Detect which cell encompasses the target text, then output its [x, y] center coordinate. 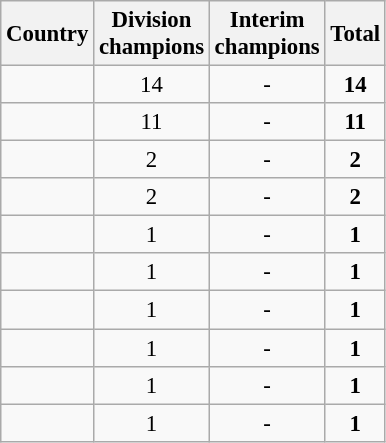
Divisionchampions [152, 34]
Country [48, 34]
Interimchampions [267, 34]
Total [355, 34]
